Pinpoint the cell where the given text exists, returning its (x, y) midpoint coordinate. 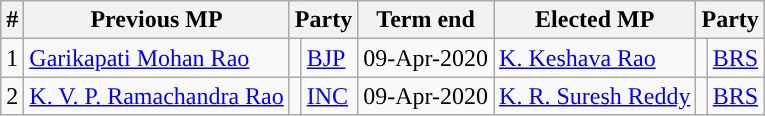
1 (12, 58)
INC (329, 96)
Term end (426, 20)
BJP (329, 58)
K. Keshava Rao (595, 58)
2 (12, 96)
K. V. P. Ramachandra Rao (156, 96)
Elected MP (595, 20)
Previous MP (156, 20)
K. R. Suresh Reddy (595, 96)
# (12, 20)
Garikapati Mohan Rao (156, 58)
